Return the [x, y] coordinate for the center point of the cell that contains the specified text.  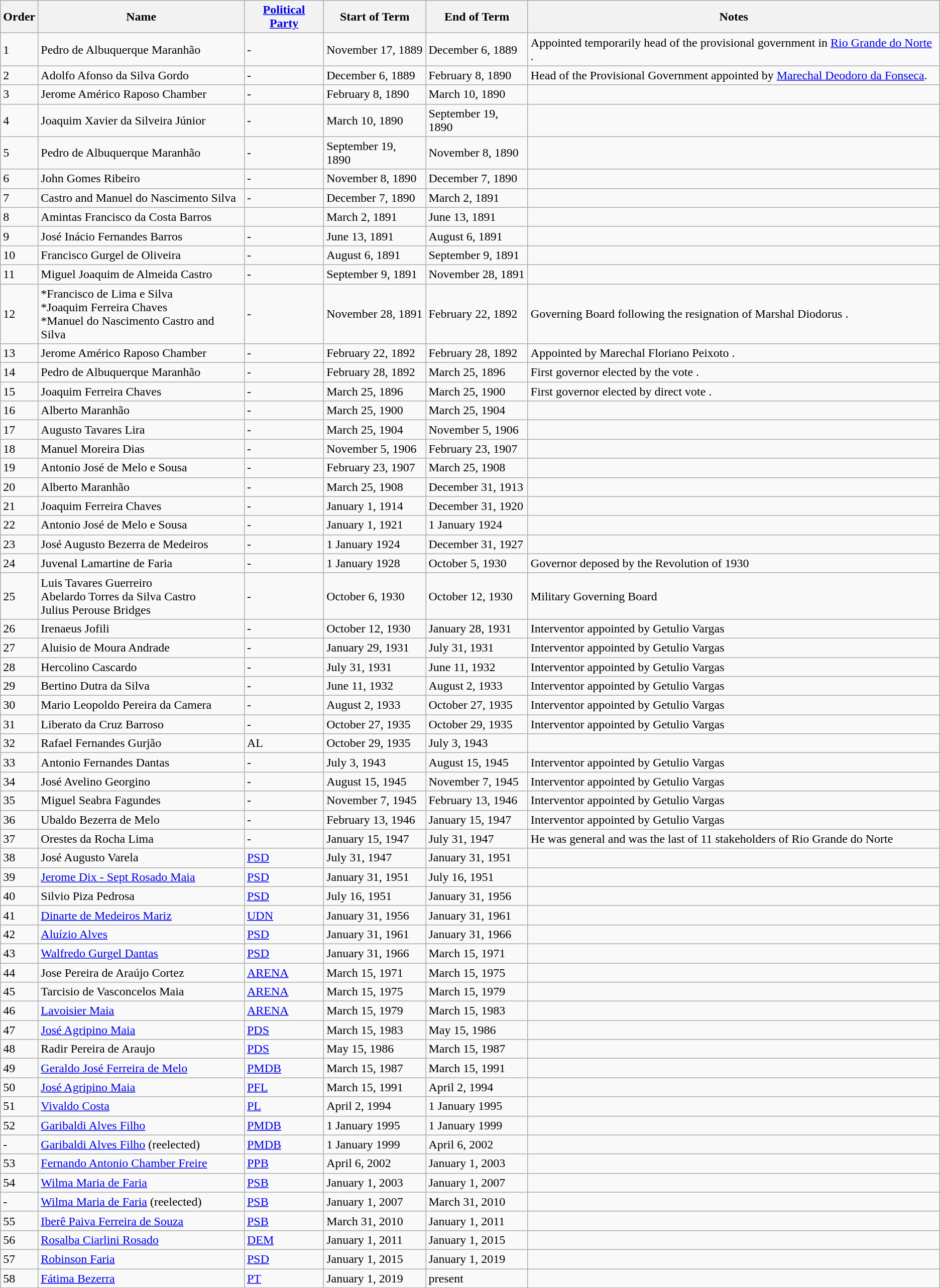
Rafael Fernandes Gurjão [142, 743]
Garibaldi Alves Filho [142, 1125]
January 28, 1931 [477, 628]
Juvenal Lamartine de Faria [142, 563]
18 [19, 449]
Fátima Bezerra [142, 1278]
32 [19, 743]
11 [19, 274]
José Inácio Fernandes Barros [142, 236]
Lavoisier Maia [142, 1011]
Start of Term [375, 17]
50 [19, 1087]
Luis Tavares Guerreiro Abelardo Torres da Silva Castro Julius Perouse Bridges [142, 596]
José Avelino Georgino [142, 782]
present [477, 1278]
8 [19, 217]
Radir Pereira de Araujo [142, 1049]
UDN [284, 915]
30 [19, 705]
34 [19, 782]
Notes [734, 17]
40 [19, 896]
Fernando Antonio Chamber Freire [142, 1164]
36 [19, 820]
49 [19, 1068]
3 [19, 94]
Ubaldo Bezerra de Melo [142, 820]
47 [19, 1030]
January 1, 1914 [375, 506]
9 [19, 236]
53 [19, 1164]
José Augusto Varela [142, 858]
1 [19, 49]
December 31, 1927 [477, 544]
Governor deposed by the Revolution of 1930 [734, 563]
PPB [284, 1164]
21 [19, 506]
6 [19, 179]
10 [19, 255]
23 [19, 544]
Miguel Seabra Fagundes [142, 801]
33 [19, 762]
4 [19, 120]
Tarcisio de Vasconcelos Maia [142, 992]
35 [19, 801]
Wilma Maria de Faria [142, 1183]
7 [19, 198]
DEM [284, 1240]
PL [284, 1106]
37 [19, 839]
Mario Leopoldo Pereira da Camera [142, 705]
Walfredo Gurgel Dantas [142, 953]
John Gomes Ribeiro [142, 179]
Order [19, 17]
Joaquim Xavier da Silveira Júnior [142, 120]
Wilma Maria de Faria (reelected) [142, 1202]
Adolfo Afonso da Silva Gordo [142, 75]
Robinson Faria [142, 1259]
Jerome Dix - Sept Rosado Maia [142, 877]
Liberato da Cruz Barroso [142, 724]
39 [19, 877]
16 [19, 411]
12 [19, 314]
25 [19, 596]
5 [19, 153]
1 January 1928 [375, 563]
43 [19, 953]
Orestes da Rocha Lima [142, 839]
PT [284, 1278]
41 [19, 915]
24 [19, 563]
31 [19, 724]
December 31, 1913 [477, 487]
First governor elected by the vote . [734, 372]
December 31, 1920 [477, 506]
Head of the Provisional Government appointed by Marechal Deodoro da Fonseca. [734, 75]
Augusto Tavares Lira [142, 430]
Appointed temporarily head of the provisional government in Rio Grande do Norte . [734, 49]
38 [19, 858]
14 [19, 372]
Aluisio de Moura Andrade [142, 648]
17 [19, 430]
Political Party [284, 17]
27 [19, 648]
51 [19, 1106]
Iberê Paiva Ferreira de Souza [142, 1221]
29 [19, 686]
November 17, 1889 [375, 49]
Manuel Moreira Dias [142, 449]
55 [19, 1221]
Garibaldi Alves Filho (reelected) [142, 1144]
Silvio Piza Pedrosa [142, 896]
13 [19, 353]
José Augusto Bezerra de Medeiros [142, 544]
Governing Board following the resignation of Marshal Diodorus . [734, 314]
Geraldo José Ferreira de Melo [142, 1068]
Military Governing Board [734, 596]
22 [19, 525]
October 5, 1930 [477, 563]
28 [19, 667]
58 [19, 1278]
Francisco Gurgel de Oliveira [142, 255]
PFL [284, 1087]
Vivaldo Costa [142, 1106]
First governor elected by direct vote . [734, 392]
15 [19, 392]
January 1, 1921 [375, 525]
48 [19, 1049]
Hercolino Cascardo [142, 667]
He was general and was the last of 11 stakeholders of Rio Grande do Norte [734, 839]
Castro and Manuel do Nascimento Silva [142, 198]
Irenaeus Jofili [142, 628]
Appointed by Marechal Floriano Peixoto . [734, 353]
October 6, 1930 [375, 596]
AL [284, 743]
26 [19, 628]
Aluízio Alves [142, 934]
54 [19, 1183]
45 [19, 992]
Rosalba Ciarlini Rosado [142, 1240]
Amintas Francisco da Costa Barros [142, 217]
19 [19, 468]
January 29, 1931 [375, 648]
2 [19, 75]
*Francisco de Lima e Silva*Joaquim Ferreira Chaves*Manuel do Nascimento Castro and Silva [142, 314]
56 [19, 1240]
End of Term [477, 17]
Name [142, 17]
Bertino Dutra da Silva [142, 686]
Jose Pereira de Araújo Cortez [142, 972]
57 [19, 1259]
Dinarte de Medeiros Mariz [142, 915]
44 [19, 972]
Antonio Fernandes Dantas [142, 762]
42 [19, 934]
52 [19, 1125]
Miguel Joaquim de Almeida Castro [142, 274]
20 [19, 487]
46 [19, 1011]
